From the cell containing the given text, extract its center point as [X, Y] coordinate. 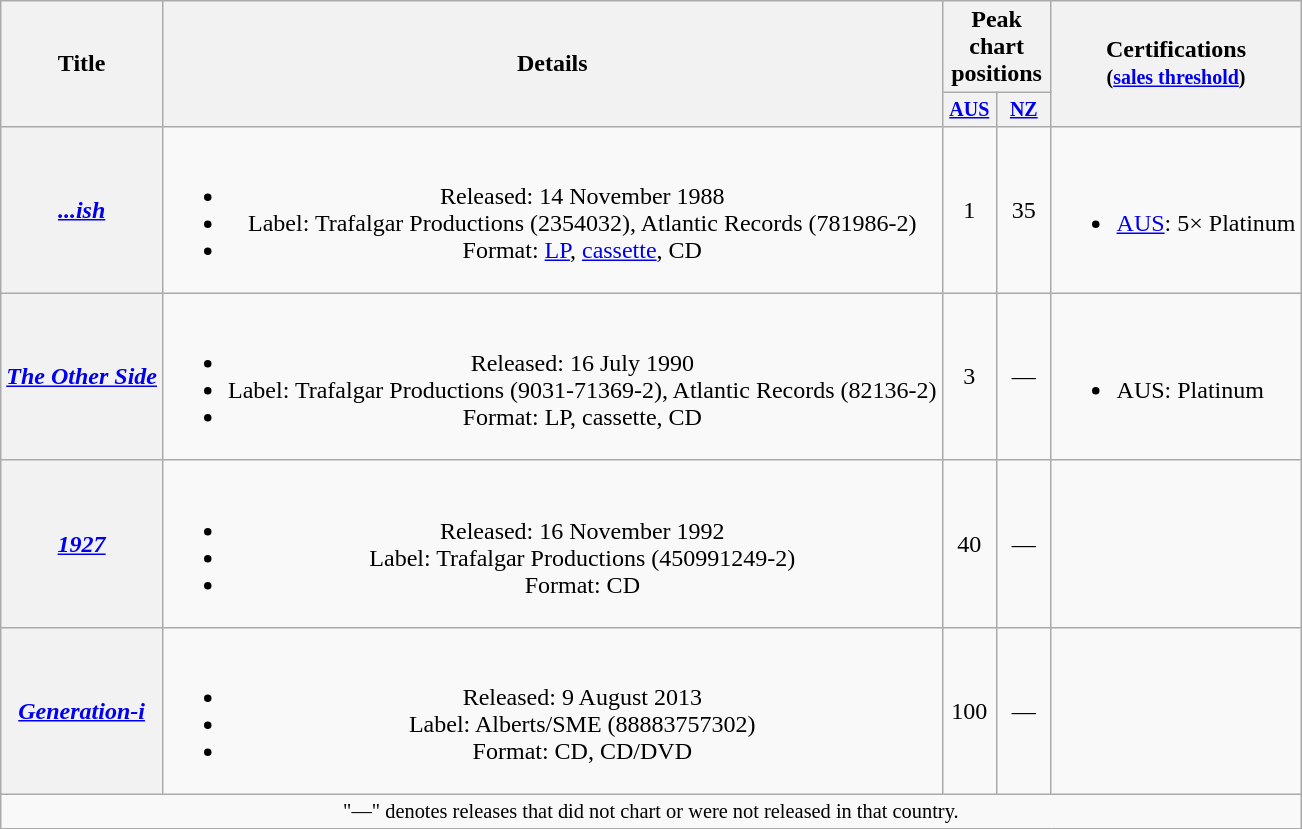
Released: 16 July 1990Label: Trafalgar Productions (9031-71369-2), Atlantic Records (82136-2)Format: LP, cassette, CD [552, 376]
3 [969, 376]
Title [82, 64]
NZ [1024, 110]
Generation-i [82, 710]
Certifications(sales threshold) [1176, 64]
Peak chart positions [996, 47]
The Other Side [82, 376]
AUS: Platinum [1176, 376]
40 [969, 544]
1 [969, 210]
AUS: 5× Platinum [1176, 210]
Released: 16 November 1992Label: Trafalgar Productions (450991249-2)Format: CD [552, 544]
Details [552, 64]
35 [1024, 210]
AUS [969, 110]
Released: 14 November 1988Label: Trafalgar Productions (2354032), Atlantic Records (781986-2)Format: LP, cassette, CD [552, 210]
...ish [82, 210]
1927 [82, 544]
Released: 9 August 2013Label: Alberts/SME (88883757302)Format: CD, CD/DVD [552, 710]
100 [969, 710]
"—" denotes releases that did not chart or were not released in that country. [651, 812]
